Find where the given text appears and provide that cell's center as [x, y] coordinate. 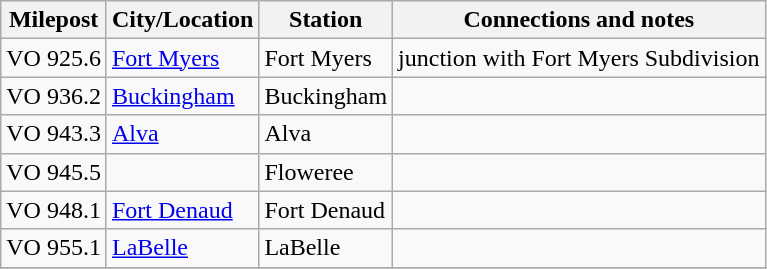
VO 955.1 [54, 248]
VO 943.3 [54, 134]
Connections and notes [579, 20]
VO 948.1 [54, 210]
Floweree [326, 172]
Milepost [54, 20]
City/Location [182, 20]
VO 936.2 [54, 96]
Station [326, 20]
VO 945.5 [54, 172]
VO 925.6 [54, 58]
junction with Fort Myers Subdivision [579, 58]
